Extract the (x, y) coordinate from the center of the cell holding the provided text.  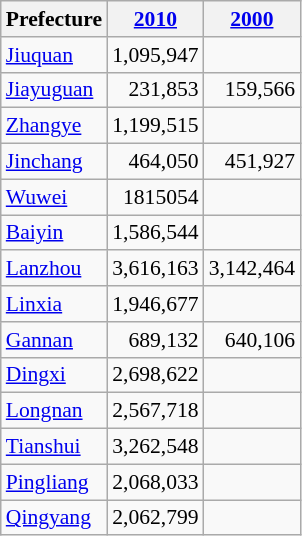
Longnan (54, 411)
1,095,947 (155, 55)
1,586,544 (155, 233)
640,106 (252, 340)
689,132 (155, 340)
2,698,622 (155, 375)
Jiuquan (54, 55)
1,946,677 (155, 304)
2,068,033 (155, 482)
3,142,464 (252, 269)
Jinchang (54, 162)
3,616,163 (155, 269)
2,062,799 (155, 518)
Zhangye (54, 126)
Baiyin (54, 233)
Dingxi (54, 375)
159,566 (252, 90)
2000 (252, 19)
Linxia (54, 304)
464,050 (155, 162)
1815054 (155, 197)
Prefecture (54, 19)
451,927 (252, 162)
2010 (155, 19)
Tianshui (54, 447)
Qingyang (54, 518)
Pingliang (54, 482)
Lanzhou (54, 269)
Jiayuguan (54, 90)
Gannan (54, 340)
1,199,515 (155, 126)
Wuwei (54, 197)
3,262,548 (155, 447)
2,567,718 (155, 411)
231,853 (155, 90)
